Capture the cell that displays the provided text and extract its (x, y) central coordinate. 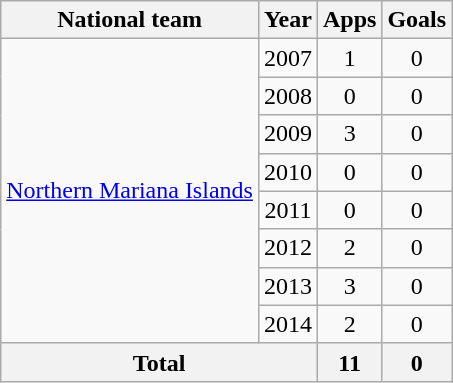
2011 (288, 210)
2013 (288, 286)
Total (160, 362)
2012 (288, 248)
Apps (349, 20)
2009 (288, 134)
Northern Mariana Islands (130, 191)
National team (130, 20)
2010 (288, 172)
1 (349, 58)
2008 (288, 96)
Year (288, 20)
2014 (288, 324)
Goals (417, 20)
2007 (288, 58)
11 (349, 362)
